Detect which cell encompasses the target text, then output its [x, y] center coordinate. 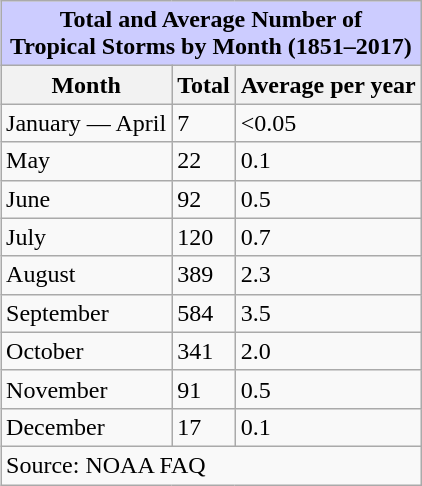
17 [204, 427]
November [86, 389]
June [86, 199]
92 [204, 199]
7 [204, 123]
584 [204, 313]
December [86, 427]
Average per year [328, 85]
Total and Average Number of Tropical Storms by Month (1851–2017) [212, 34]
May [86, 161]
2.3 [328, 275]
2.0 [328, 351]
389 [204, 275]
Total [204, 85]
September [86, 313]
0.7 [328, 237]
Month [86, 85]
July [86, 237]
3.5 [328, 313]
91 [204, 389]
341 [204, 351]
October [86, 351]
January — April [86, 123]
120 [204, 237]
Source: NOAA FAQ [212, 465]
<0.05 [328, 123]
August [86, 275]
22 [204, 161]
